Locate the cell with the specified text and output its [X, Y] center coordinate. 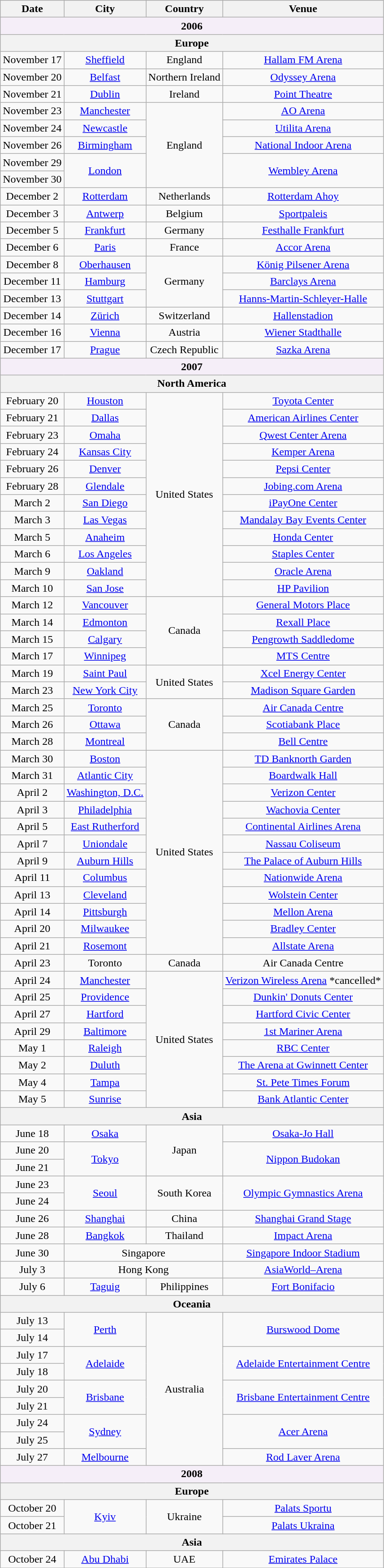
March 30 [32, 759]
Pepsi Center [303, 469]
April 24 [32, 980]
Seoul [105, 1193]
Hartford [105, 1014]
April 3 [32, 810]
TD Banknorth Garden [303, 759]
May 1 [32, 1048]
Honda Center [303, 537]
City [105, 9]
Perth [105, 1329]
Dallas [105, 418]
February 20 [32, 401]
March 23 [32, 690]
Philadelphia [105, 810]
Cleveland [105, 895]
Taguig [105, 1286]
Utilita Arena [303, 128]
Hallam FM Arena [303, 60]
Belfast [105, 77]
Oracle Arena [303, 571]
Abu Dhabi [105, 1559]
Los Angeles [105, 554]
March 2 [32, 503]
East Rutherford [105, 827]
May 4 [32, 1082]
June 26 [32, 1218]
Country [185, 9]
Dublin [105, 94]
Uniondale [105, 844]
July 14 [32, 1338]
Shanghai [105, 1218]
Kemper Arena [303, 452]
Omaha [105, 435]
Thailand [185, 1235]
HP Pavilion [303, 588]
Hanns-Martin-Schleyer-Halle [303, 299]
November 23 [32, 111]
AsiaWorld–Arena [303, 1269]
Anaheim [105, 537]
Atlantic City [105, 776]
General Motors Place [303, 605]
Oceania [192, 1304]
AO Arena [303, 111]
February 24 [32, 452]
October 24 [32, 1559]
Edmonton [105, 622]
Paris [105, 248]
Duluth [105, 1065]
Hallenstadion [303, 316]
Las Vegas [105, 520]
November 26 [32, 145]
Calgary [105, 639]
April 5 [32, 827]
San Diego [105, 503]
Nippon Budokan [303, 1159]
Northern Ireland [185, 77]
Sazka Arena [303, 350]
April 14 [32, 912]
July 3 [32, 1269]
Staples Center [303, 554]
South Korea [185, 1193]
Palats Sportu [303, 1508]
Baltimore [105, 1031]
July 21 [32, 1406]
Zürich [105, 316]
June 18 [32, 1133]
December 17 [32, 350]
November 29 [32, 162]
Saint Paul [105, 673]
April 21 [32, 946]
Rosemont [105, 946]
Auburn Hills [105, 861]
Ukraine [185, 1517]
Sheffield [105, 60]
July 6 [32, 1286]
Burswood Dome [303, 1329]
Scotiabank Place [303, 724]
July 25 [32, 1440]
St. Pete Times Forum [303, 1082]
July 27 [32, 1457]
Philippines [185, 1286]
Providence [105, 997]
Hartford Civic Center [303, 1014]
June 21 [32, 1167]
Jobing.com Arena [303, 486]
Palats Ukraina [303, 1525]
Czech Republic [185, 350]
Pittsburgh [105, 912]
Rod Laver Arena [303, 1457]
December 5 [32, 231]
May 5 [32, 1099]
December 16 [32, 333]
March 31 [32, 776]
April 11 [32, 878]
Brisbane [105, 1397]
France [185, 248]
December 6 [32, 248]
Winnipeg [105, 656]
Osaka-Jo Hall [303, 1133]
February 23 [32, 435]
Melbourne [105, 1457]
Boston [105, 759]
2008 [192, 1474]
Bell Centre [303, 741]
Adelaide [105, 1363]
Toyota Center [303, 401]
Wachovia Center [303, 810]
Date [32, 9]
Frankfurt [105, 231]
Japan [185, 1150]
The Arena at Gwinnett Center [303, 1065]
Bradley Center [303, 929]
Pengrowth Saddledome [303, 639]
July 17 [32, 1355]
Boardwalk Hall [303, 776]
Rotterdam Ahoy [303, 196]
December 2 [32, 196]
July 13 [32, 1321]
Houston [105, 401]
Wolstein Center [303, 895]
Denver [105, 469]
July 24 [32, 1423]
Fort Bonifacio [303, 1286]
Impact Arena [303, 1235]
Bank Atlantic Center [303, 1099]
March 10 [32, 588]
Point Theatre [303, 94]
April 29 [32, 1031]
London [105, 171]
December 8 [32, 265]
San Jose [105, 588]
RBC Center [303, 1048]
2007 [192, 367]
March 14 [32, 622]
June 20 [32, 1150]
Allstate Arena [303, 946]
Birmingham [105, 145]
June 23 [32, 1184]
Oakland [105, 571]
Madison Square Garden [303, 690]
Montreal [105, 741]
Glendale [105, 486]
Rexall Place [303, 622]
Osaka [105, 1133]
Mandalay Bay Events Center [303, 520]
Oberhausen [105, 265]
December 14 [32, 316]
Sunrise [105, 1099]
June 24 [32, 1201]
March 3 [32, 520]
Sportpaleis [303, 214]
Odyssey Arena [303, 77]
March 9 [32, 571]
North America [192, 384]
February 26 [32, 469]
Acer Arena [303, 1431]
Antwerp [105, 214]
Accor Arena [303, 248]
Ottawa [105, 724]
Xcel Energy Center [303, 673]
Emirates Palace [303, 1559]
April 23 [32, 963]
February 21 [32, 418]
April 7 [32, 844]
Austria [185, 333]
March 15 [32, 639]
Qwest Center Arena [303, 435]
Brisbane Entertainment Centre [303, 1397]
Ireland [185, 94]
China [185, 1218]
Stuttgart [105, 299]
April 13 [32, 895]
Tampa [105, 1082]
March 17 [32, 656]
The Palace of Auburn Hills [303, 861]
June 28 [32, 1235]
Olympic Gymnastics Arena [303, 1193]
Milwaukee [105, 929]
Barclays Arena [303, 282]
Wembley Arena [303, 171]
Festhalle Frankfurt [303, 231]
iPayOne Center [303, 503]
April 20 [32, 929]
Prague [105, 350]
Raleigh [105, 1048]
Wiener Stadthalle [303, 333]
Nassau Coliseum [303, 844]
Columbus [105, 878]
American Airlines Center [303, 418]
December 13 [32, 299]
Venue [303, 9]
Washington, D.C. [105, 793]
April 2 [32, 793]
1st Mariner Arena [303, 1031]
Continental Airlines Arena [303, 827]
May 2 [32, 1065]
July 20 [32, 1389]
2006 [192, 26]
April 27 [32, 1014]
October 20 [32, 1508]
Singapore [143, 1252]
June 30 [32, 1252]
March 25 [32, 707]
Dunkin' Donuts Center [303, 997]
Vienna [105, 333]
April 9 [32, 861]
November 17 [32, 60]
March 26 [32, 724]
March 28 [32, 741]
Rotterdam [105, 196]
July 18 [32, 1372]
November 20 [32, 77]
Kansas City [105, 452]
December 11 [32, 282]
Hamburg [105, 282]
Switzerland [185, 316]
April 25 [32, 997]
New York City [105, 690]
Belgium [185, 214]
Nationwide Arena [303, 878]
October 21 [32, 1525]
March 12 [32, 605]
Vancouver [105, 605]
February 28 [32, 486]
November 24 [32, 128]
Kyiv [105, 1517]
UAE [185, 1559]
National Indoor Arena [303, 145]
Adelaide Entertainment Centre [303, 1363]
November 21 [32, 94]
Mellon Arena [303, 912]
Newcastle [105, 128]
Singapore Indoor Stadium [303, 1252]
Bangkok [105, 1235]
December 3 [32, 214]
Australia [185, 1389]
November 30 [32, 179]
Verizon Center [303, 793]
Shanghai Grand Stage [303, 1218]
Hong Kong [143, 1269]
MTS Centre [303, 656]
König Pilsener Arena [303, 265]
March 19 [32, 673]
Sydney [105, 1431]
Netherlands [185, 196]
March 5 [32, 537]
Verizon Wireless Arena *cancelled* [303, 980]
Tokyo [105, 1159]
March 6 [32, 554]
